Return the (X, Y) coordinate for the center point of the cell that contains the specified text.  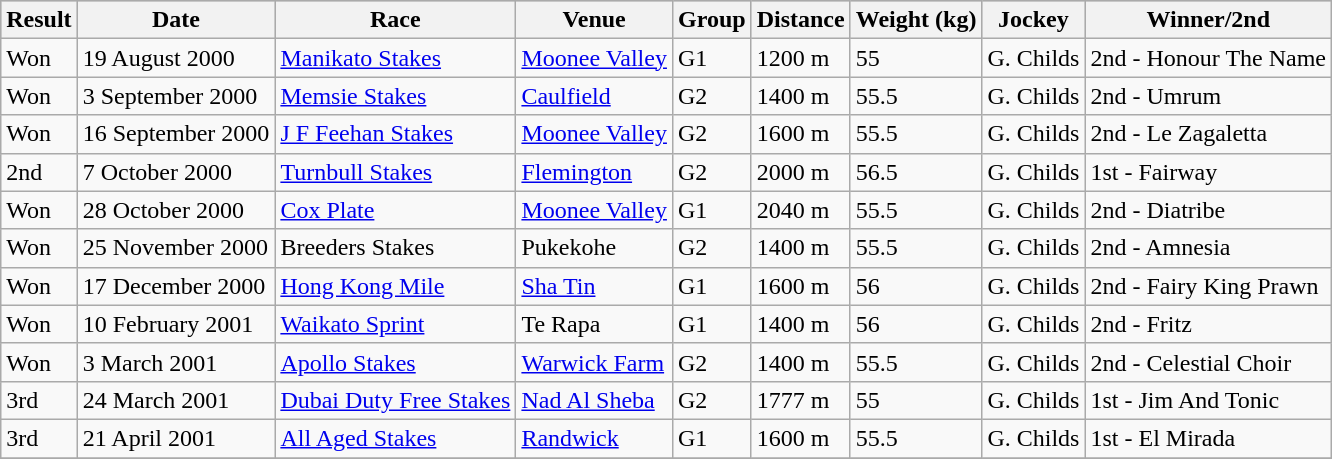
24 March 2001 (176, 400)
2nd - Celestial Choir (1208, 362)
Cox Plate (396, 210)
28 October 2000 (176, 210)
Race (396, 20)
3 September 2000 (176, 96)
Nad Al Sheba (594, 400)
J F Feehan Stakes (396, 134)
17 December 2000 (176, 286)
Jockey (1034, 20)
Caulfield (594, 96)
Apollo Stakes (396, 362)
7 October 2000 (176, 172)
Group (712, 20)
Sha Tin (594, 286)
2nd - Amnesia (1208, 248)
Te Rapa (594, 324)
Dubai Duty Free Stakes (396, 400)
Memsie Stakes (396, 96)
25 November 2000 (176, 248)
Pukekohe (594, 248)
Hong Kong Mile (396, 286)
Result (39, 20)
21 April 2001 (176, 438)
2000 m (800, 172)
3 March 2001 (176, 362)
1777 m (800, 400)
1st - Fairway (1208, 172)
10 February 2001 (176, 324)
Distance (800, 20)
Randwick (594, 438)
1st - Jim And Tonic (1208, 400)
2nd - Fairy King Prawn (1208, 286)
2nd - Umrum (1208, 96)
16 September 2000 (176, 134)
Date (176, 20)
1st - El Mirada (1208, 438)
Flemington (594, 172)
2nd - Le Zagaletta (1208, 134)
Winner/2nd (1208, 20)
Turnbull Stakes (396, 172)
All Aged Stakes (396, 438)
Manikato Stakes (396, 58)
Waikato Sprint (396, 324)
1200 m (800, 58)
19 August 2000 (176, 58)
Weight (kg) (916, 20)
2040 m (800, 210)
2nd - Diatribe (1208, 210)
2nd - Honour The Name (1208, 58)
2nd (39, 172)
Venue (594, 20)
Breeders Stakes (396, 248)
56.5 (916, 172)
2nd - Fritz (1208, 324)
Warwick Farm (594, 362)
